Determine the (X, Y) coordinate at the center of the cell enclosing the given text.  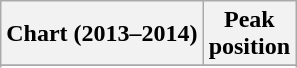
Peakposition (249, 34)
Chart (2013–2014) (102, 34)
